Extract the (x, y) coordinate from the center of the cell holding the provided text.  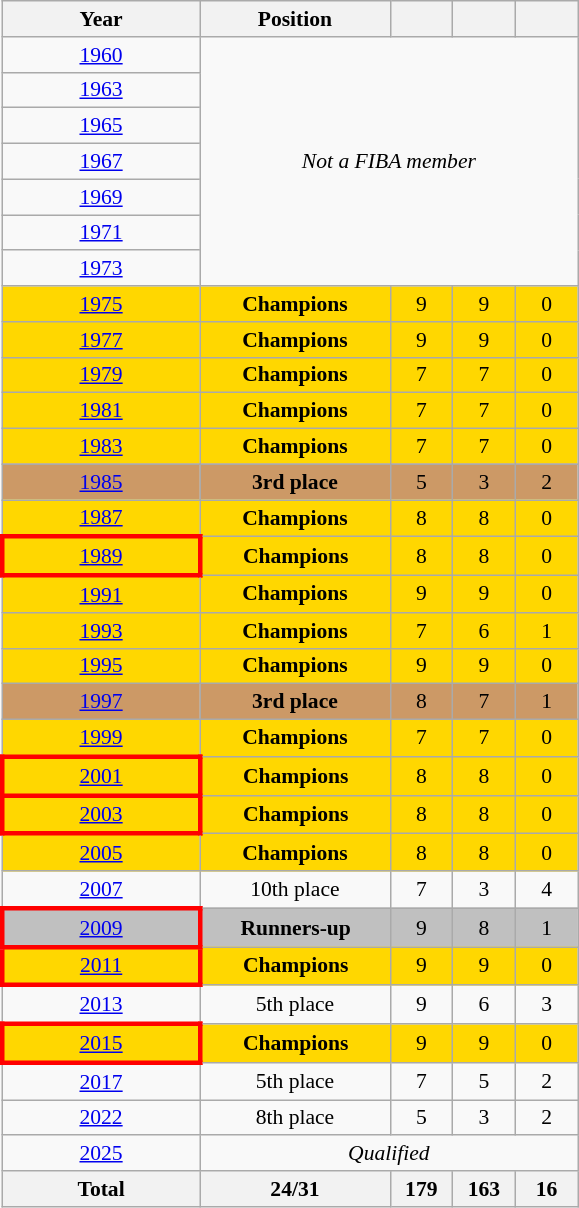
1987 (101, 518)
Total (101, 1189)
Qualified (389, 1154)
1991 (101, 594)
2005 (101, 852)
1989 (101, 556)
10th place (295, 890)
1977 (101, 340)
1960 (101, 55)
1969 (101, 197)
163 (484, 1189)
1971 (101, 233)
2015 (101, 1044)
1975 (101, 304)
2025 (101, 1154)
1965 (101, 126)
2017 (101, 1082)
Year (101, 19)
1999 (101, 738)
179 (422, 1189)
1981 (101, 411)
16 (546, 1189)
2003 (101, 814)
1967 (101, 162)
24/31 (295, 1189)
2007 (101, 890)
2013 (101, 1006)
1979 (101, 375)
1997 (101, 702)
1963 (101, 90)
2001 (101, 776)
2009 (101, 928)
Not a FIBA member (389, 162)
Position (295, 19)
2011 (101, 966)
1973 (101, 269)
1985 (101, 482)
Runners-up (295, 928)
8th place (295, 1118)
1993 (101, 631)
2022 (101, 1118)
1995 (101, 666)
1983 (101, 447)
4 (546, 890)
